Pinpoint the cell where the given text exists, returning its (x, y) midpoint coordinate. 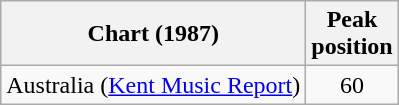
Australia (Kent Music Report) (154, 85)
Peakposition (352, 34)
60 (352, 85)
Chart (1987) (154, 34)
